Capture the cell that displays the provided text and extract its [X, Y] central coordinate. 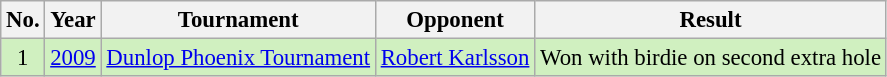
Result [711, 20]
No. [23, 20]
Year [73, 20]
Robert Karlsson [454, 58]
Tournament [238, 20]
Won with birdie on second extra hole [711, 58]
Opponent [454, 20]
2009 [73, 58]
Dunlop Phoenix Tournament [238, 58]
1 [23, 58]
